Pinpoint the cell where the given text exists, returning its (X, Y) midpoint coordinate. 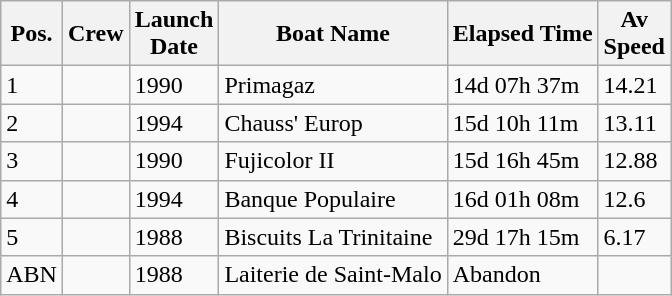
Banque Populaire (333, 199)
14d 07h 37m (522, 85)
Biscuits La Trinitaine (333, 237)
12.6 (634, 199)
15d 16h 45m (522, 161)
LaunchDate (174, 34)
4 (32, 199)
1 (32, 85)
Crew (96, 34)
16d 01h 08m (522, 199)
29d 17h 15m (522, 237)
ABN (32, 275)
12.88 (634, 161)
14.21 (634, 85)
Pos. (32, 34)
2 (32, 123)
Laiterie de Saint-Malo (333, 275)
13.11 (634, 123)
Chauss' Europ (333, 123)
Abandon (522, 275)
AvSpeed (634, 34)
3 (32, 161)
Elapsed Time (522, 34)
Primagaz (333, 85)
6.17 (634, 237)
Fujicolor II (333, 161)
5 (32, 237)
Boat Name (333, 34)
15d 10h 11m (522, 123)
